Return (x, y) of the center of cell containing provided text 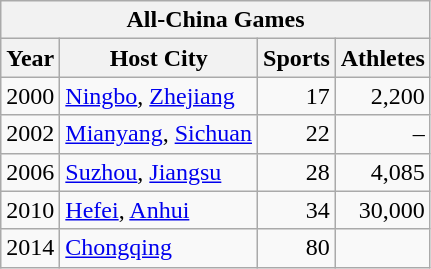
2014 (30, 248)
2002 (30, 134)
2,200 (382, 96)
Year (30, 58)
Host City (159, 58)
Sports (297, 58)
Suzhou, Jiangsu (159, 172)
17 (297, 96)
22 (297, 134)
2006 (30, 172)
2010 (30, 210)
80 (297, 248)
Chongqing (159, 248)
28 (297, 172)
All-China Games (216, 20)
4,085 (382, 172)
34 (297, 210)
Ningbo, Zhejiang (159, 96)
Athletes (382, 58)
30,000 (382, 210)
2000 (30, 96)
– (382, 134)
Mianyang, Sichuan (159, 134)
Hefei, Anhui (159, 210)
